Return [X, Y] of the center of cell containing provided text 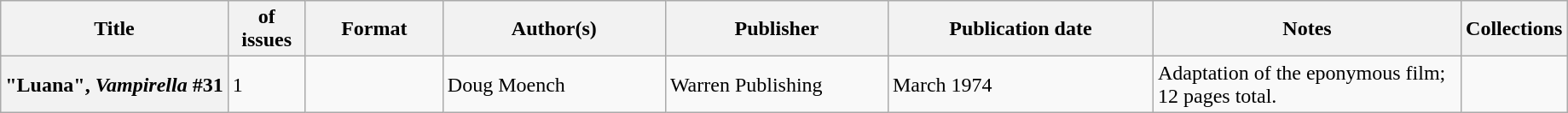
"Luana", Vampirella #31 [114, 84]
Notes [1306, 29]
Collections [1514, 29]
Publication date [1020, 29]
Title [114, 29]
of issues [266, 29]
March 1974 [1020, 84]
Publisher [776, 29]
Adaptation of the eponymous film; 12 pages total. [1306, 84]
Author(s) [554, 29]
Warren Publishing [776, 84]
Format [373, 29]
Doug Moench [554, 84]
1 [266, 84]
